Detect which cell encompasses the target text, then output its [X, Y] center coordinate. 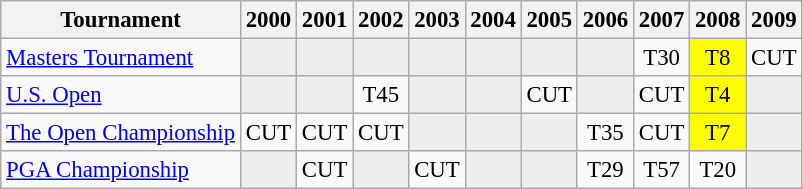
T35 [605, 133]
2005 [549, 20]
T45 [381, 95]
2009 [774, 20]
T7 [718, 133]
T30 [661, 58]
2008 [718, 20]
PGA Championship [121, 170]
T20 [718, 170]
2002 [381, 20]
2007 [661, 20]
2003 [437, 20]
T4 [718, 95]
2004 [493, 20]
T8 [718, 58]
U.S. Open [121, 95]
Masters Tournament [121, 58]
2000 [268, 20]
Tournament [121, 20]
T29 [605, 170]
2001 [325, 20]
2006 [605, 20]
The Open Championship [121, 133]
T57 [661, 170]
